Identify which cell holds the provided text, then report its (x, y) central coordinate. 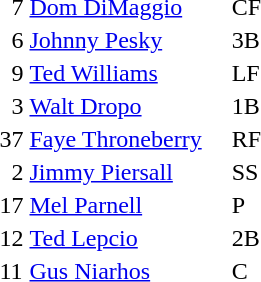
Walt Dropo (128, 106)
Mel Parnell (128, 205)
Johnny Pesky (128, 40)
Faye Throneberry (128, 139)
Ted Williams (128, 73)
Ted Lepcio (128, 238)
Jimmy Piersall (128, 172)
